Return the [X, Y] coordinate for the center point of the cell that contains the specified text.  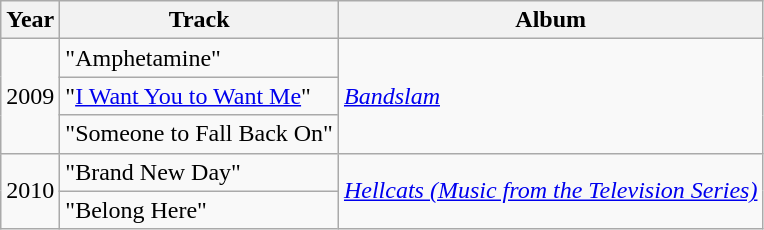
Hellcats (Music from the Television Series) [550, 191]
"Brand New Day" [200, 172]
Year [30, 20]
Track [200, 20]
"I Want You to Want Me" [200, 96]
"Someone to Fall Back On" [200, 134]
"Belong Here" [200, 210]
2010 [30, 191]
Album [550, 20]
"Amphetamine" [200, 58]
Bandslam [550, 96]
2009 [30, 96]
